Provide the (x, y) coordinate of the cell's center where the given text is located.  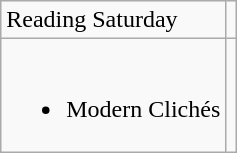
Modern Clichés (114, 96)
Reading Saturday (114, 20)
